Scan for the cell matching the given text and deliver its (x, y) coordinate at center. 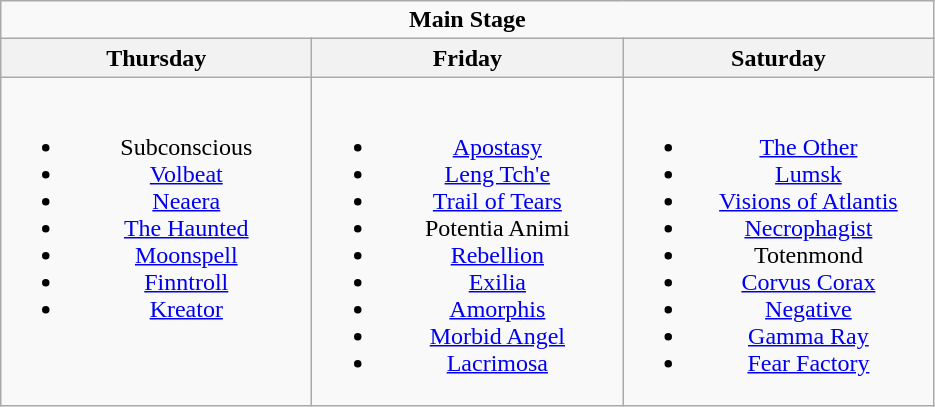
Thursday (156, 58)
Saturday (778, 58)
ApostasyLeng Tch'eTrail of TearsPotentia AnimiRebellionExiliaAmorphisMorbid AngelLacrimosa (468, 242)
Friday (468, 58)
The OtherLumskVisions of AtlantisNecrophagistTotenmondCorvus CoraxNegativeGamma RayFear Factory (778, 242)
Main Stage (468, 20)
SubconsciousVolbeatNeaeraThe HauntedMoonspellFinntrollKreator (156, 242)
